Return [x, y] of the center of cell containing provided text 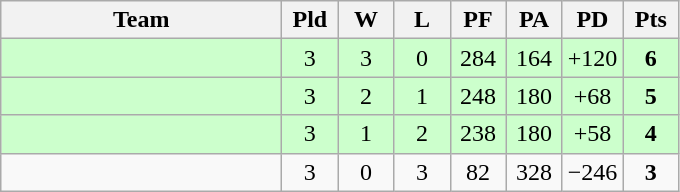
Pld [310, 20]
L [422, 20]
164 [534, 58]
PA [534, 20]
82 [478, 172]
238 [478, 134]
+68 [592, 96]
PF [478, 20]
328 [534, 172]
4 [651, 134]
PD [592, 20]
Team [142, 20]
284 [478, 58]
Pts [651, 20]
+58 [592, 134]
6 [651, 58]
+120 [592, 58]
W [366, 20]
−246 [592, 172]
248 [478, 96]
5 [651, 96]
